From the cell containing the given text, extract its center point as [X, Y] coordinate. 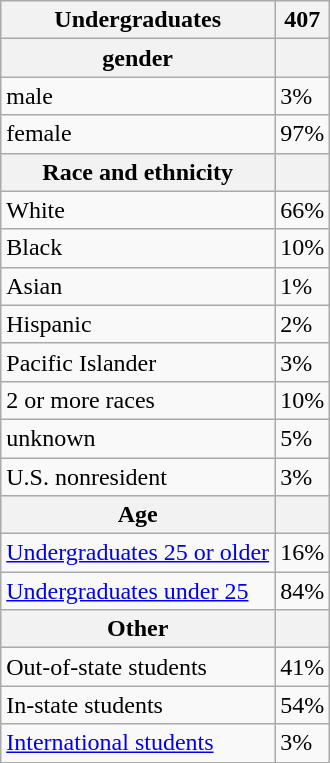
White [138, 210]
Pacific Islander [138, 362]
Undergraduates 25 or older [138, 553]
In-state students [138, 705]
2% [302, 324]
Asian [138, 286]
2 or more races [138, 400]
1% [302, 286]
Out-of-state students [138, 667]
Undergraduates under 25 [138, 591]
54% [302, 705]
16% [302, 553]
U.S. nonresident [138, 477]
97% [302, 134]
41% [302, 667]
female [138, 134]
Hispanic [138, 324]
Undergraduates [138, 20]
male [138, 96]
Black [138, 248]
unknown [138, 438]
407 [302, 20]
84% [302, 591]
5% [302, 438]
International students [138, 743]
Other [138, 629]
gender [138, 58]
Age [138, 515]
66% [302, 210]
Race and ethnicity [138, 172]
